Locate the cell with the specified text and output its (x, y) center coordinate. 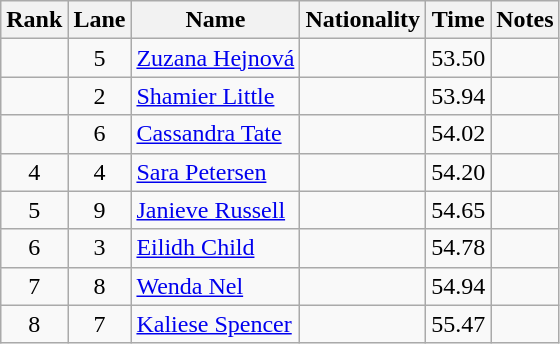
2 (100, 96)
Shamier Little (216, 96)
54.02 (458, 134)
Eilidh Child (216, 248)
Name (216, 20)
54.94 (458, 286)
Zuzana Hejnová (216, 58)
3 (100, 248)
54.20 (458, 172)
53.50 (458, 58)
Lane (100, 20)
Rank (34, 20)
Kaliese Spencer (216, 324)
55.47 (458, 324)
Cassandra Tate (216, 134)
54.78 (458, 248)
Sara Petersen (216, 172)
Notes (525, 20)
54.65 (458, 210)
Wenda Nel (216, 286)
53.94 (458, 96)
Janieve Russell (216, 210)
Time (458, 20)
9 (100, 210)
Nationality (363, 20)
